Extract the [x, y] coordinate from the center of the cell holding the provided text.  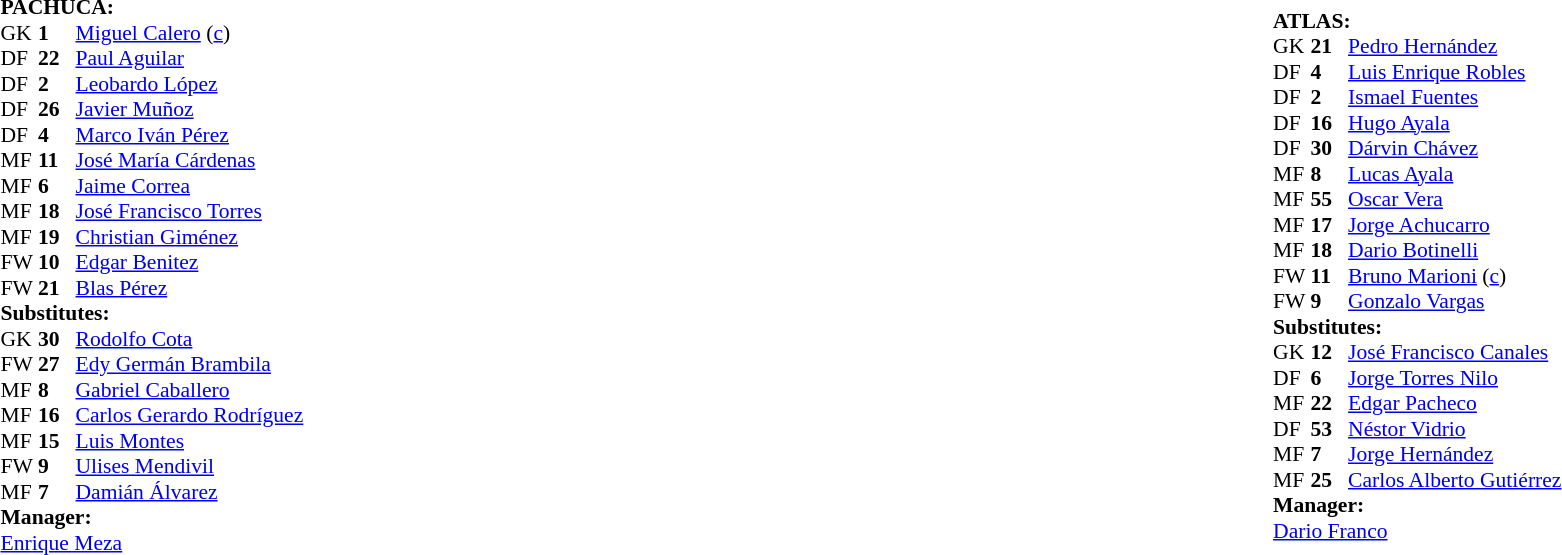
Gonzalo Vargas [1454, 301]
1 [57, 33]
Ismael Fuentes [1454, 97]
Gabriel Caballero [190, 390]
Ulises Mendivil [190, 467]
Hugo Ayala [1454, 122]
Rodolfo Cota [190, 339]
Damián Álvarez [190, 492]
Oscar Vera [1454, 199]
Carlos Gerardo Rodríguez [190, 415]
Miguel Calero (c) [190, 33]
Edgar Benitez [190, 263]
Javier Muñoz [190, 109]
Dario Franco [1417, 530]
12 [1330, 352]
Edgar Pacheco [1454, 403]
Luis Montes [190, 441]
15 [57, 441]
Néstor Vidrio [1454, 428]
Jorge Torres Nilo [1454, 377]
Leobardo López [190, 84]
Pedro Hernández [1454, 46]
Carlos Alberto Gutiérrez [1454, 479]
Edy Germán Brambila [190, 365]
10 [57, 263]
José Francisco Torres [190, 211]
17 [1330, 224]
Jorge Hernández [1454, 454]
27 [57, 365]
25 [1330, 479]
Dario Botinelli [1454, 250]
José Francisco Canales [1454, 352]
José María Cárdenas [190, 161]
Jorge Achucarro [1454, 224]
26 [57, 109]
Dárvin Chávez [1454, 148]
Bruno Marioni (c) [1454, 275]
Luis Enrique Robles [1454, 71]
Lucas Ayala [1454, 173]
ATLAS: [1417, 20]
Marco Iván Pérez [190, 135]
55 [1330, 199]
53 [1330, 428]
19 [57, 237]
Paul Aguilar [190, 59]
Christian Giménez [190, 237]
Jaime Correa [190, 186]
Blas Pérez [190, 288]
